Determine the [X, Y] coordinate at the center of the cell enclosing the given text.  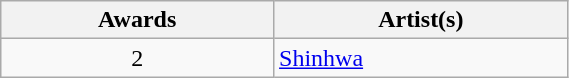
2 [138, 58]
Artist(s) [421, 20]
Awards [138, 20]
Shinhwa [421, 58]
